Pinpoint the cell where the given text exists, returning its [x, y] midpoint coordinate. 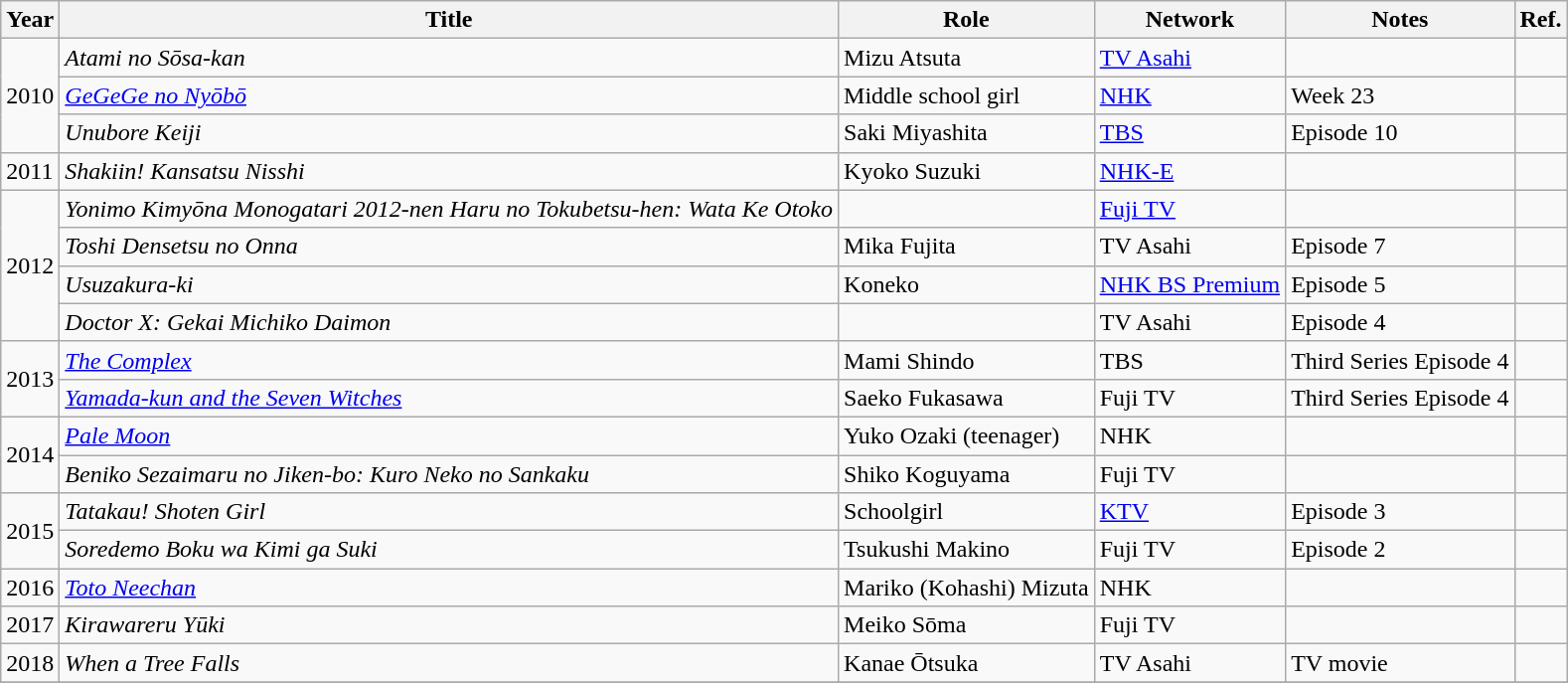
Middle school girl [967, 95]
Episode 10 [1400, 133]
Toto Neechan [449, 588]
2010 [30, 95]
Episode 2 [1400, 550]
Mami Shindo [967, 360]
Mizu Atsuta [967, 58]
2013 [30, 379]
Saeko Fukasawa [967, 398]
Usuzakura-ki [449, 284]
Doctor X: Gekai Michiko Daimon [449, 322]
Atami no Sōsa-kan [449, 58]
Episode 4 [1400, 322]
Yamada-kun and the Seven Witches [449, 398]
When a Tree Falls [449, 663]
Pale Moon [449, 435]
Kyoko Suzuki [967, 171]
Episode 5 [1400, 284]
Beniko Sezaimaru no Jiken-bo: Kuro Neko no Sankaku [449, 474]
2018 [30, 663]
Kanae Ōtsuka [967, 663]
2012 [30, 265]
Mariko (Kohashi) Mizuta [967, 588]
NHK BS Premium [1189, 284]
Kirawareru Yūki [449, 625]
2014 [30, 454]
Saki Miyashita [967, 133]
Tatakau! Shoten Girl [449, 512]
Notes [1400, 20]
2016 [30, 588]
Toshi Densetsu no Onna [449, 247]
The Complex [449, 360]
Yuko Ozaki (teenager) [967, 435]
Mika Fujita [967, 247]
Shiko Koguyama [967, 474]
Network [1189, 20]
Week 23 [1400, 95]
KTV [1189, 512]
2015 [30, 531]
Ref. [1540, 20]
Year [30, 20]
Episode 7 [1400, 247]
2017 [30, 625]
Koneko [967, 284]
Role [967, 20]
2011 [30, 171]
Yonimo Kimyōna Monogatari 2012-nen Haru no Tokubetsu-hen: Wata Ke Otoko [449, 209]
Tsukushi Makino [967, 550]
Schoolgirl [967, 512]
Title [449, 20]
Unubore Keiji [449, 133]
TV movie [1400, 663]
Meiko Sōma [967, 625]
GeGeGe no Nyōbō [449, 95]
Shakiin! Kansatsu Nisshi [449, 171]
Episode 3 [1400, 512]
Soredemo Boku wa Kimi ga Suki [449, 550]
NHK-E [1189, 171]
